Locate the cell with the specified text and output its [x, y] center coordinate. 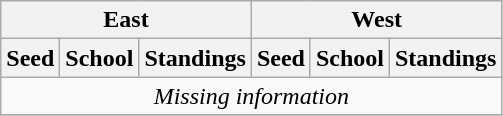
West [376, 20]
East [126, 20]
Missing information [252, 96]
